Detect which cell encompasses the target text, then output its [X, Y] center coordinate. 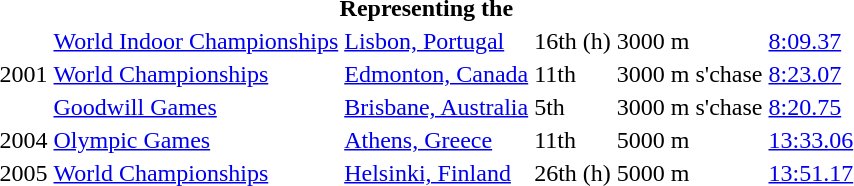
Lisbon, Portugal [436, 41]
Edmonton, Canada [436, 74]
5th [573, 107]
Athens, Greece [436, 140]
5000 m [690, 140]
16th (h) [573, 41]
World Championships [196, 74]
3000 m [690, 41]
World Indoor Championships [196, 41]
Olympic Games [196, 140]
Goodwill Games [196, 107]
Brisbane, Australia [436, 107]
